Output the [X, Y] coordinate of the center of the cell containing the given text.  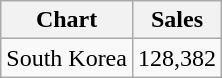
Sales [176, 20]
Chart [67, 20]
128,382 [176, 58]
South Korea [67, 58]
